Identify which cell holds the provided text, then report its (X, Y) central coordinate. 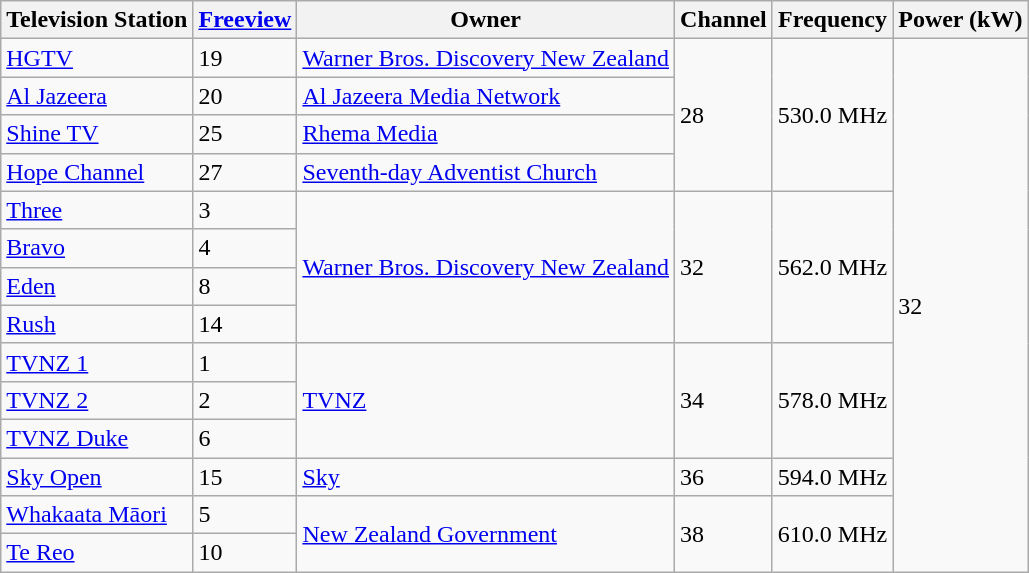
530.0 MHz (832, 115)
Al Jazeera Media Network (486, 96)
TVNZ 2 (97, 400)
TVNZ Duke (97, 438)
Frequency (832, 20)
Power (kW) (960, 20)
5 (245, 515)
2 (245, 400)
New Zealand Government (486, 534)
3 (245, 210)
Hope Channel (97, 172)
562.0 MHz (832, 267)
20 (245, 96)
Whakaata Māori (97, 515)
594.0 MHz (832, 477)
Owner (486, 20)
Three (97, 210)
TVNZ (486, 400)
19 (245, 58)
HGTV (97, 58)
Seventh-day Adventist Church (486, 172)
27 (245, 172)
Rush (97, 324)
36 (724, 477)
TVNZ 1 (97, 362)
25 (245, 134)
4 (245, 248)
6 (245, 438)
14 (245, 324)
28 (724, 115)
Freeview (245, 20)
1 (245, 362)
10 (245, 553)
8 (245, 286)
Eden (97, 286)
15 (245, 477)
578.0 MHz (832, 400)
Television Station (97, 20)
34 (724, 400)
Sky Open (97, 477)
Bravo (97, 248)
Rhema Media (486, 134)
Al Jazeera (97, 96)
38 (724, 534)
Channel (724, 20)
Shine TV (97, 134)
Te Reo (97, 553)
Sky (486, 477)
610.0 MHz (832, 534)
